Determine the (X, Y) coordinate at the center of the cell enclosing the given text.  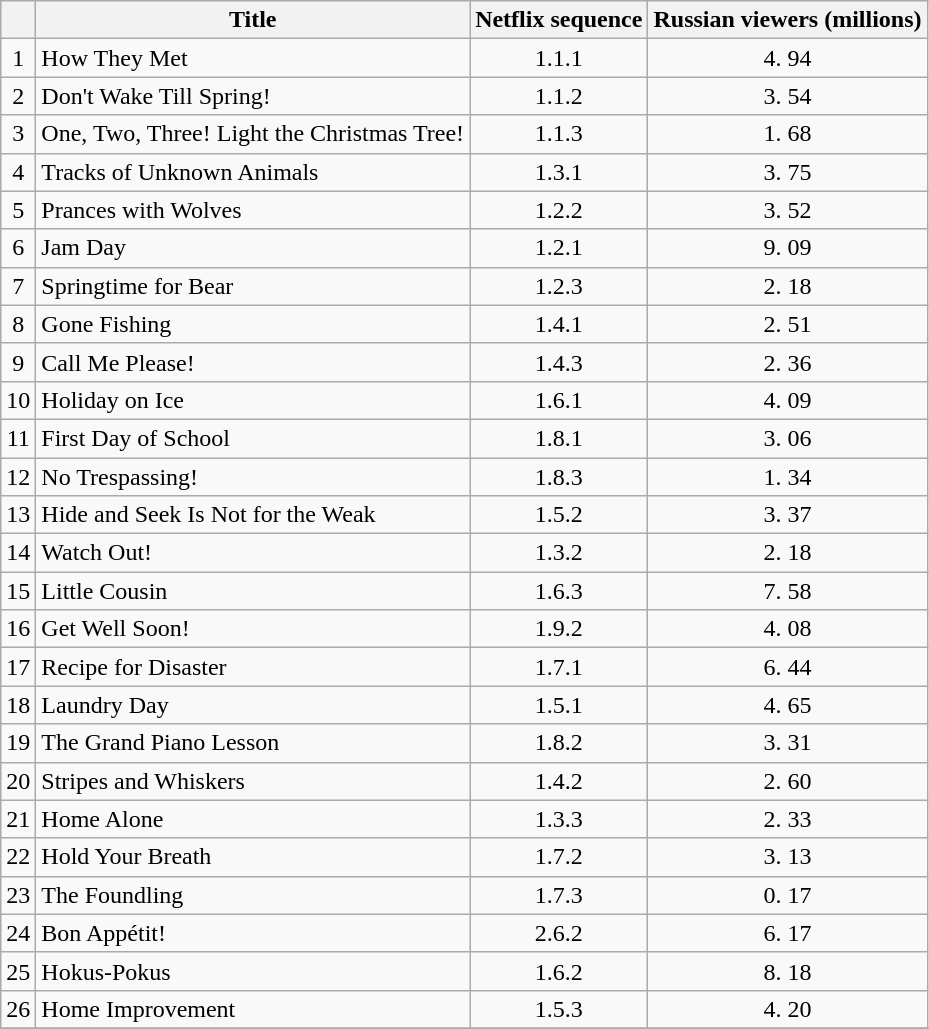
Home Improvement (253, 1009)
9 (18, 362)
Gone Fishing (253, 324)
4. 09 (788, 400)
Laundry Day (253, 705)
23 (18, 895)
1.6.3 (559, 591)
Holiday on Ice (253, 400)
8 (18, 324)
Hide and Seek Is Not for the Weak (253, 515)
Don't Wake Till Spring! (253, 96)
18 (18, 705)
The Grand Piano Lesson (253, 743)
15 (18, 591)
16 (18, 629)
21 (18, 819)
1.1.1 (559, 58)
The Foundling (253, 895)
4. 94 (788, 58)
3. 54 (788, 96)
Prances with Wolves (253, 210)
13 (18, 515)
6. 44 (788, 667)
19 (18, 743)
2. 51 (788, 324)
Little Cousin (253, 591)
6. 17 (788, 933)
0. 17 (788, 895)
1.1.2 (559, 96)
14 (18, 553)
4. 20 (788, 1009)
11 (18, 438)
First Day of School (253, 438)
No Trespassing! (253, 477)
1.2.1 (559, 248)
5 (18, 210)
17 (18, 667)
12 (18, 477)
2. 33 (788, 819)
22 (18, 857)
Watch Out! (253, 553)
1.4.2 (559, 781)
1. 68 (788, 134)
Hold Your Breath (253, 857)
Stripes and Whiskers (253, 781)
3 (18, 134)
Tracks of Unknown Animals (253, 172)
1.8.2 (559, 743)
Title (253, 20)
1.5.3 (559, 1009)
Bon Appétit! (253, 933)
1.7.3 (559, 895)
One, Two, Three! Light the Christmas Tree! (253, 134)
4. 65 (788, 705)
25 (18, 971)
1.6.2 (559, 971)
Hokus-Pokus (253, 971)
Netflix sequence (559, 20)
3. 37 (788, 515)
1. 34 (788, 477)
Call Me Please! (253, 362)
2. 36 (788, 362)
Jam Day (253, 248)
Home Alone (253, 819)
3. 06 (788, 438)
1.8.1 (559, 438)
1.1.3 (559, 134)
10 (18, 400)
2. 60 (788, 781)
1.4.1 (559, 324)
2.6.2 (559, 933)
Springtime for Bear (253, 286)
24 (18, 933)
1.3.1 (559, 172)
9. 09 (788, 248)
Get Well Soon! (253, 629)
3. 75 (788, 172)
1.7.2 (559, 857)
4 (18, 172)
1.5.1 (559, 705)
26 (18, 1009)
8. 18 (788, 971)
1 (18, 58)
1.8.3 (559, 477)
How They Met (253, 58)
20 (18, 781)
1.5.2 (559, 515)
2 (18, 96)
1.4.3 (559, 362)
3. 13 (788, 857)
Russian viewers (millions) (788, 20)
3. 52 (788, 210)
7. 58 (788, 591)
1.6.1 (559, 400)
Recipe for Disaster (253, 667)
1.3.3 (559, 819)
7 (18, 286)
1.9.2 (559, 629)
3. 31 (788, 743)
6 (18, 248)
1.2.2 (559, 210)
1.7.1 (559, 667)
1.2.3 (559, 286)
1.3.2 (559, 553)
4. 08 (788, 629)
